Output the [X, Y] coordinate of the center of the cell containing the given text.  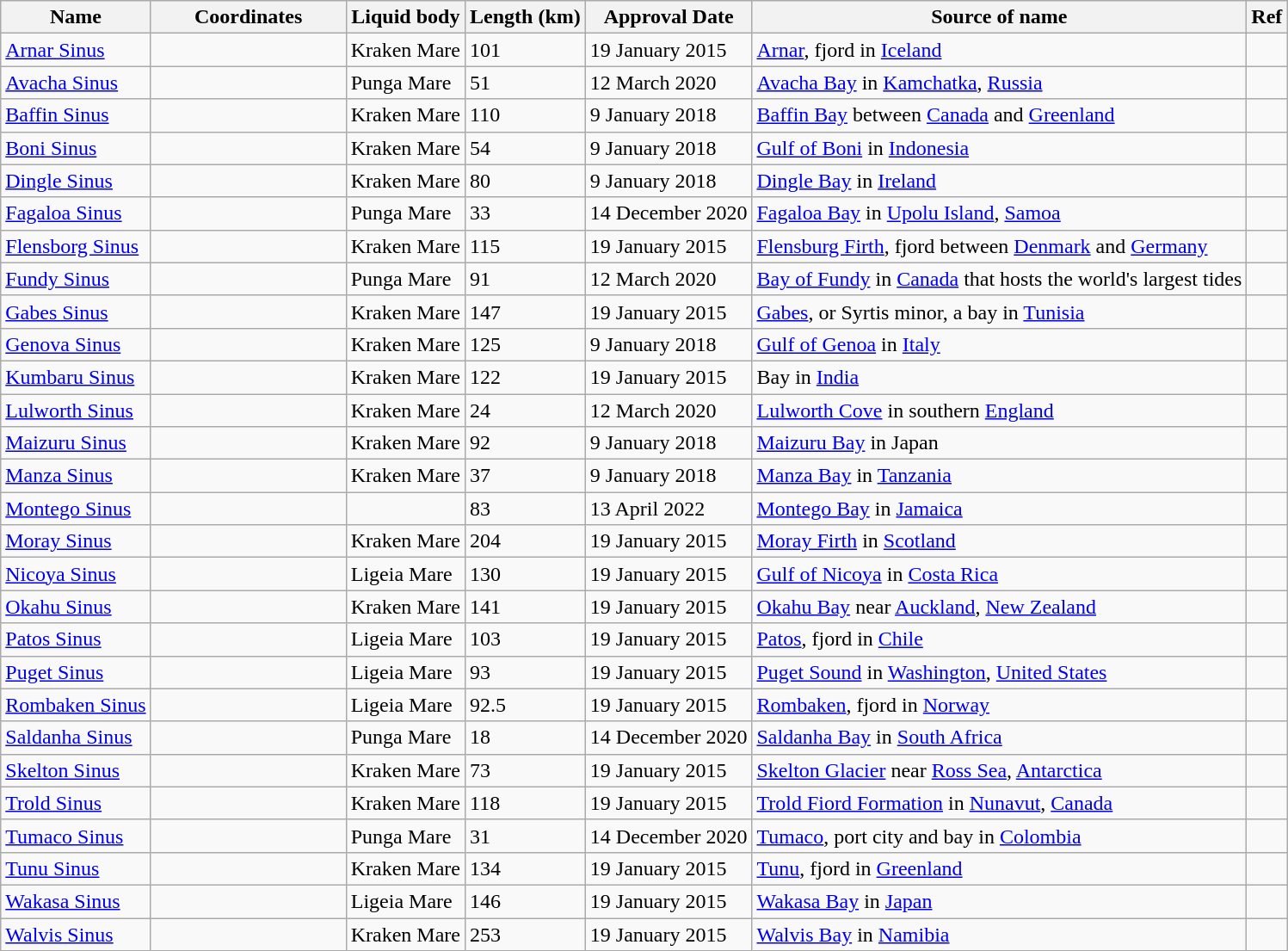
125 [526, 344]
101 [526, 50]
Moray Sinus [76, 541]
Wakasa Bay in Japan [1000, 901]
Saldanha Sinus [76, 738]
Okahu Sinus [76, 607]
Tumaco Sinus [76, 836]
Nicoya Sinus [76, 574]
Montego Sinus [76, 509]
204 [526, 541]
Patos Sinus [76, 639]
Maizuru Sinus [76, 443]
Kumbaru Sinus [76, 377]
Arnar Sinus [76, 50]
Walvis Bay in Namibia [1000, 934]
Gabes Sinus [76, 312]
122 [526, 377]
Coordinates [248, 17]
Skelton Glacier near Ross Sea, Antarctica [1000, 770]
Dingle Bay in Ireland [1000, 181]
103 [526, 639]
Baffin Bay between Canada and Greenland [1000, 115]
Puget Sound in Washington, United States [1000, 672]
Liquid body [405, 17]
54 [526, 148]
83 [526, 509]
Ref [1266, 17]
Rombaken, fjord in Norway [1000, 705]
141 [526, 607]
Maizuru Bay in Japan [1000, 443]
Okahu Bay near Auckland, New Zealand [1000, 607]
Gabes, or Syrtis minor, a bay in Tunisia [1000, 312]
93 [526, 672]
Manza Sinus [76, 476]
24 [526, 411]
Approval Date [669, 17]
37 [526, 476]
Lulworth Sinus [76, 411]
Rombaken Sinus [76, 705]
Patos, fjord in Chile [1000, 639]
Bay in India [1000, 377]
Avacha Bay in Kamchatka, Russia [1000, 83]
Trold Sinus [76, 803]
Fagaloa Sinus [76, 213]
Arnar, fjord in Iceland [1000, 50]
Source of name [1000, 17]
Wakasa Sinus [76, 901]
Gulf of Boni in Indonesia [1000, 148]
130 [526, 574]
73 [526, 770]
Bay of Fundy in Canada that hosts the world's largest tides [1000, 279]
Tunu Sinus [76, 868]
31 [526, 836]
Puget Sinus [76, 672]
Fagaloa Bay in Upolu Island, Samoa [1000, 213]
Genova Sinus [76, 344]
Fundy Sinus [76, 279]
118 [526, 803]
80 [526, 181]
110 [526, 115]
134 [526, 868]
Skelton Sinus [76, 770]
Saldanha Bay in South Africa [1000, 738]
Trold Fiord Formation in Nunavut, Canada [1000, 803]
Walvis Sinus [76, 934]
92.5 [526, 705]
Tumaco, port city and bay in Colombia [1000, 836]
147 [526, 312]
146 [526, 901]
Tunu, fjord in Greenland [1000, 868]
Avacha Sinus [76, 83]
51 [526, 83]
Length (km) [526, 17]
Baffin Sinus [76, 115]
Flensborg Sinus [76, 246]
Gulf of Nicoya in Costa Rica [1000, 574]
13 April 2022 [669, 509]
Name [76, 17]
33 [526, 213]
91 [526, 279]
Lulworth Cove in southern England [1000, 411]
Gulf of Genoa in Italy [1000, 344]
Boni Sinus [76, 148]
Dingle Sinus [76, 181]
253 [526, 934]
115 [526, 246]
Montego Bay in Jamaica [1000, 509]
Moray Firth in Scotland [1000, 541]
Manza Bay in Tanzania [1000, 476]
18 [526, 738]
Flensburg Firth, fjord between Denmark and Germany [1000, 246]
92 [526, 443]
